Output the [X, Y] coordinate of the center of the cell containing the given text.  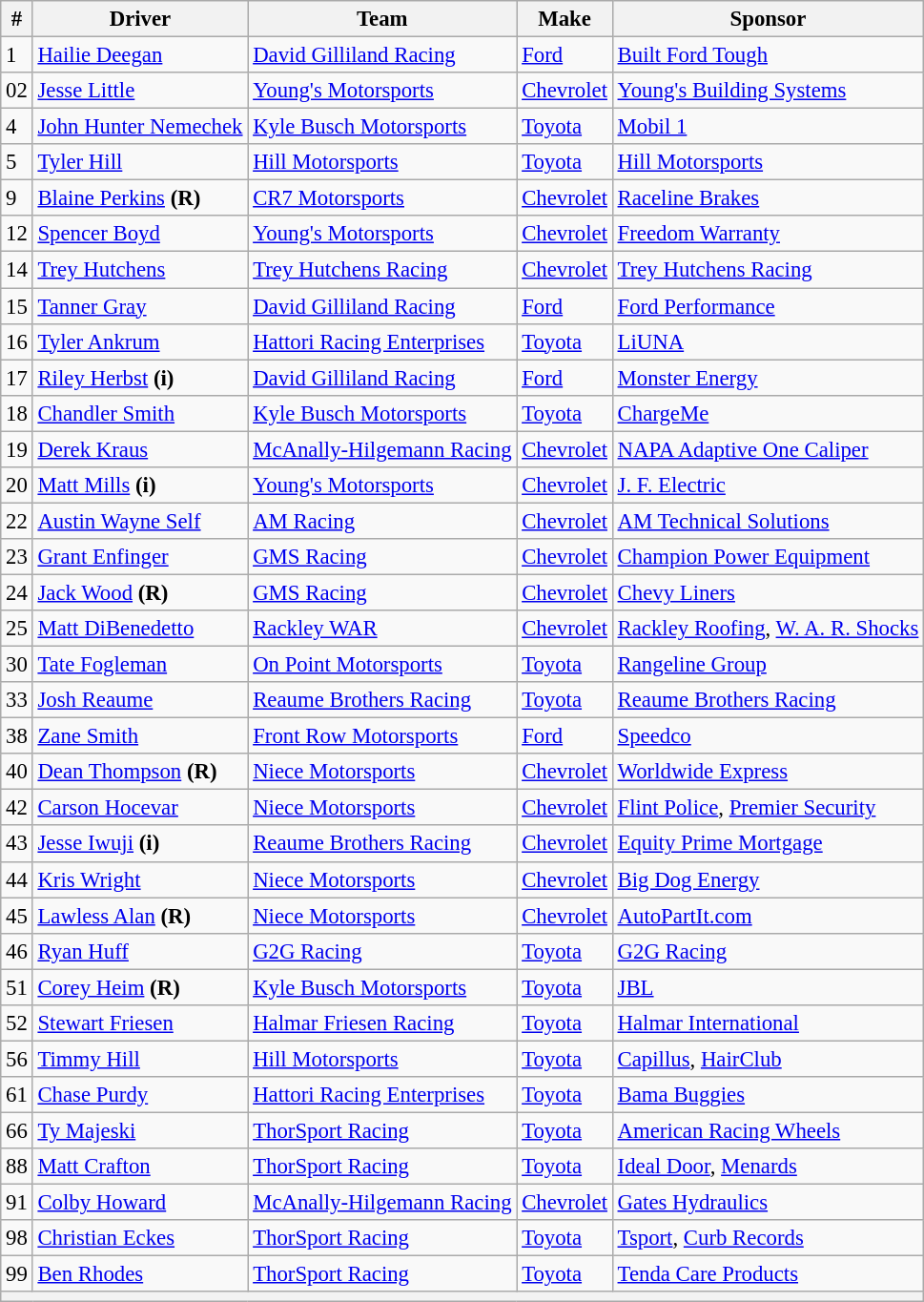
42 [17, 808]
Champion Power Equipment [768, 557]
16 [17, 341]
Matt Mills (i) [140, 486]
33 [17, 700]
Flint Police, Premier Security [768, 808]
Mobil 1 [768, 127]
Ben Rhodes [140, 1274]
Driver [140, 19]
# [17, 19]
Derek Kraus [140, 449]
Josh Reaume [140, 700]
AutoPartIt.com [768, 916]
Tyler Hill [140, 162]
Ideal Door, Menards [768, 1167]
91 [17, 1203]
Trey Hutchens [140, 270]
30 [17, 665]
Built Ford Tough [768, 55]
51 [17, 987]
88 [17, 1167]
99 [17, 1274]
American Racing Wheels [768, 1130]
Chase Purdy [140, 1095]
Tanner Gray [140, 306]
Grant Enfinger [140, 557]
14 [17, 270]
Carson Hocevar [140, 808]
43 [17, 844]
Halmar International [768, 1023]
20 [17, 486]
02 [17, 91]
Zane Smith [140, 736]
15 [17, 306]
38 [17, 736]
66 [17, 1130]
56 [17, 1059]
JBL [768, 987]
Colby Howard [140, 1203]
18 [17, 413]
Equity Prime Mortgage [768, 844]
Raceline Brakes [768, 198]
Matt Crafton [140, 1167]
Gates Hydraulics [768, 1203]
Bama Buggies [768, 1095]
On Point Motorsports [382, 665]
Spencer Boyd [140, 234]
Team [382, 19]
NAPA Adaptive One Caliper [768, 449]
Christian Eckes [140, 1238]
Speedco [768, 736]
ChargeMe [768, 413]
22 [17, 521]
Freedom Warranty [768, 234]
Kris Wright [140, 879]
Chandler Smith [140, 413]
98 [17, 1238]
Monster Energy [768, 378]
5 [17, 162]
Timmy Hill [140, 1059]
Riley Herbst (i) [140, 378]
Ryan Huff [140, 951]
52 [17, 1023]
Halmar Friesen Racing [382, 1023]
44 [17, 879]
Rangeline Group [768, 665]
Worldwide Express [768, 772]
4 [17, 127]
AM Technical Solutions [768, 521]
Make [565, 19]
Tsport, Curb Records [768, 1238]
Big Dog Energy [768, 879]
19 [17, 449]
Rackley Roofing, W. A. R. Shocks [768, 629]
Blaine Perkins (R) [140, 198]
Dean Thompson (R) [140, 772]
Front Row Motorsports [382, 736]
Tyler Ankrum [140, 341]
Hailie Deegan [140, 55]
1 [17, 55]
Rackley WAR [382, 629]
25 [17, 629]
45 [17, 916]
Ty Majeski [140, 1130]
46 [17, 951]
Tate Fogleman [140, 665]
Lawless Alan (R) [140, 916]
John Hunter Nemechek [140, 127]
Jesse Little [140, 91]
Tenda Care Products [768, 1274]
Austin Wayne Self [140, 521]
61 [17, 1095]
12 [17, 234]
Stewart Friesen [140, 1023]
LiUNA [768, 341]
Matt DiBenedetto [140, 629]
9 [17, 198]
Young's Building Systems [768, 91]
Corey Heim (R) [140, 987]
17 [17, 378]
CR7 Motorsports [382, 198]
Jesse Iwuji (i) [140, 844]
Capillus, HairClub [768, 1059]
40 [17, 772]
Ford Performance [768, 306]
J. F. Electric [768, 486]
AM Racing [382, 521]
Sponsor [768, 19]
23 [17, 557]
Jack Wood (R) [140, 592]
24 [17, 592]
Chevy Liners [768, 592]
